Scan for the cell matching the given text and deliver its (X, Y) coordinate at center. 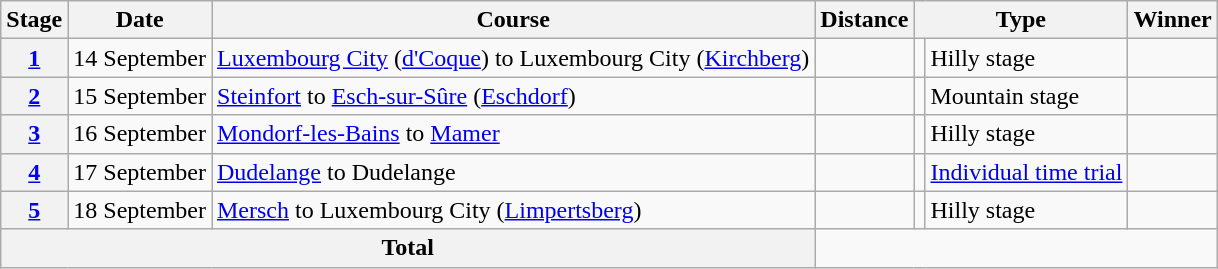
2 (34, 96)
Steinfort to Esch-sur-Sûre (Eschdorf) (514, 96)
15 September (140, 96)
4 (34, 172)
Luxembourg City (d'Coque) to Luxembourg City (Kirchberg) (514, 58)
Mondorf-les-Bains to Mamer (514, 134)
Dudelange to Dudelange (514, 172)
Total (408, 248)
14 September (140, 58)
16 September (140, 134)
Type (1021, 20)
1 (34, 58)
18 September (140, 210)
Date (140, 20)
Individual time trial (1026, 172)
17 September (140, 172)
Mersch to Luxembourg City (Limpertsberg) (514, 210)
3 (34, 134)
Course (514, 20)
Stage (34, 20)
5 (34, 210)
Winner (1172, 20)
Mountain stage (1026, 96)
Distance (864, 20)
